Extract the [X, Y] coordinate from the center of the cell holding the provided text.  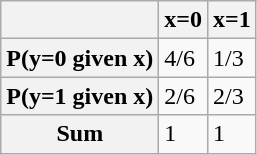
P(y=0 given x) [80, 58]
P(y=1 given x) [80, 96]
2/3 [232, 96]
x=0 [184, 20]
1/3 [232, 58]
2/6 [184, 96]
x=1 [232, 20]
4/6 [184, 58]
Sum [80, 134]
